Output the [x, y] coordinate of the center of the cell containing the given text.  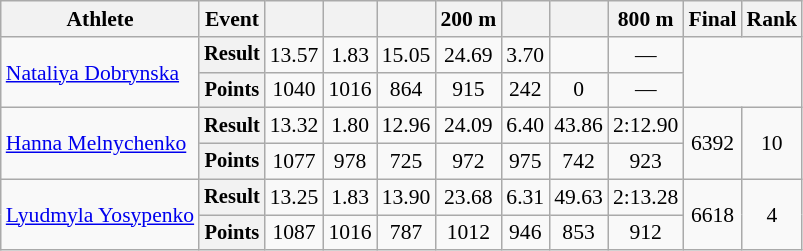
23.68 [468, 197]
Rank [772, 19]
1087 [294, 233]
6.40 [525, 126]
242 [525, 90]
24.69 [468, 55]
972 [468, 162]
915 [468, 90]
923 [646, 162]
Nataliya Dobrynska [100, 72]
6.31 [525, 197]
946 [525, 233]
2:12.90 [646, 126]
10 [772, 144]
1.80 [350, 126]
742 [578, 162]
2:13.28 [646, 197]
787 [406, 233]
200 m [468, 19]
15.05 [406, 55]
13.32 [294, 126]
864 [406, 90]
49.63 [578, 197]
Event [232, 19]
725 [406, 162]
1040 [294, 90]
975 [525, 162]
853 [578, 233]
800 m [646, 19]
912 [646, 233]
Final [712, 19]
24.09 [468, 126]
3.70 [525, 55]
1012 [468, 233]
4 [772, 214]
43.86 [578, 126]
13.90 [406, 197]
6392 [712, 144]
13.25 [294, 197]
Hanna Melnychenko [100, 144]
Athlete [100, 19]
978 [350, 162]
1077 [294, 162]
13.57 [294, 55]
0 [578, 90]
Lyudmyla Yosypenko [100, 214]
12.96 [406, 126]
6618 [712, 214]
